Determine the [x, y] coordinate at the center of the cell enclosing the given text.  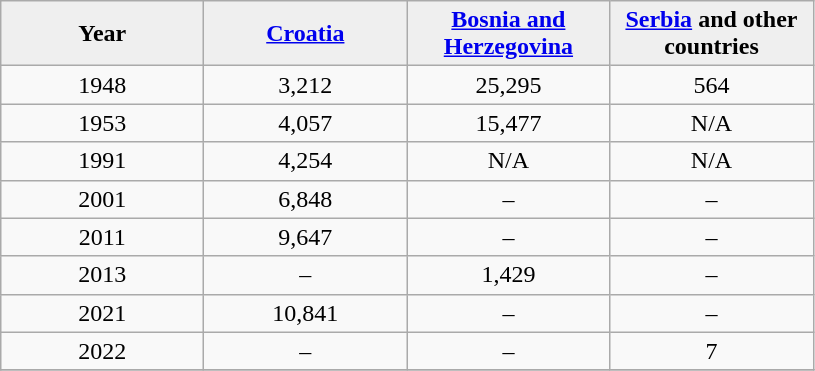
3,212 [306, 85]
2022 [102, 351]
2021 [102, 313]
564 [712, 85]
9,647 [306, 237]
1953 [102, 123]
1991 [102, 161]
Bosnia and Herzegovina [508, 34]
4,057 [306, 123]
7 [712, 351]
2013 [102, 275]
1948 [102, 85]
6,848 [306, 199]
2001 [102, 199]
10,841 [306, 313]
Year [102, 34]
4,254 [306, 161]
Serbia and other countries [712, 34]
15,477 [508, 123]
Croatia [306, 34]
2011 [102, 237]
1,429 [508, 275]
25,295 [508, 85]
